Provide the [X, Y] coordinate of the cell's center where the given text is located.  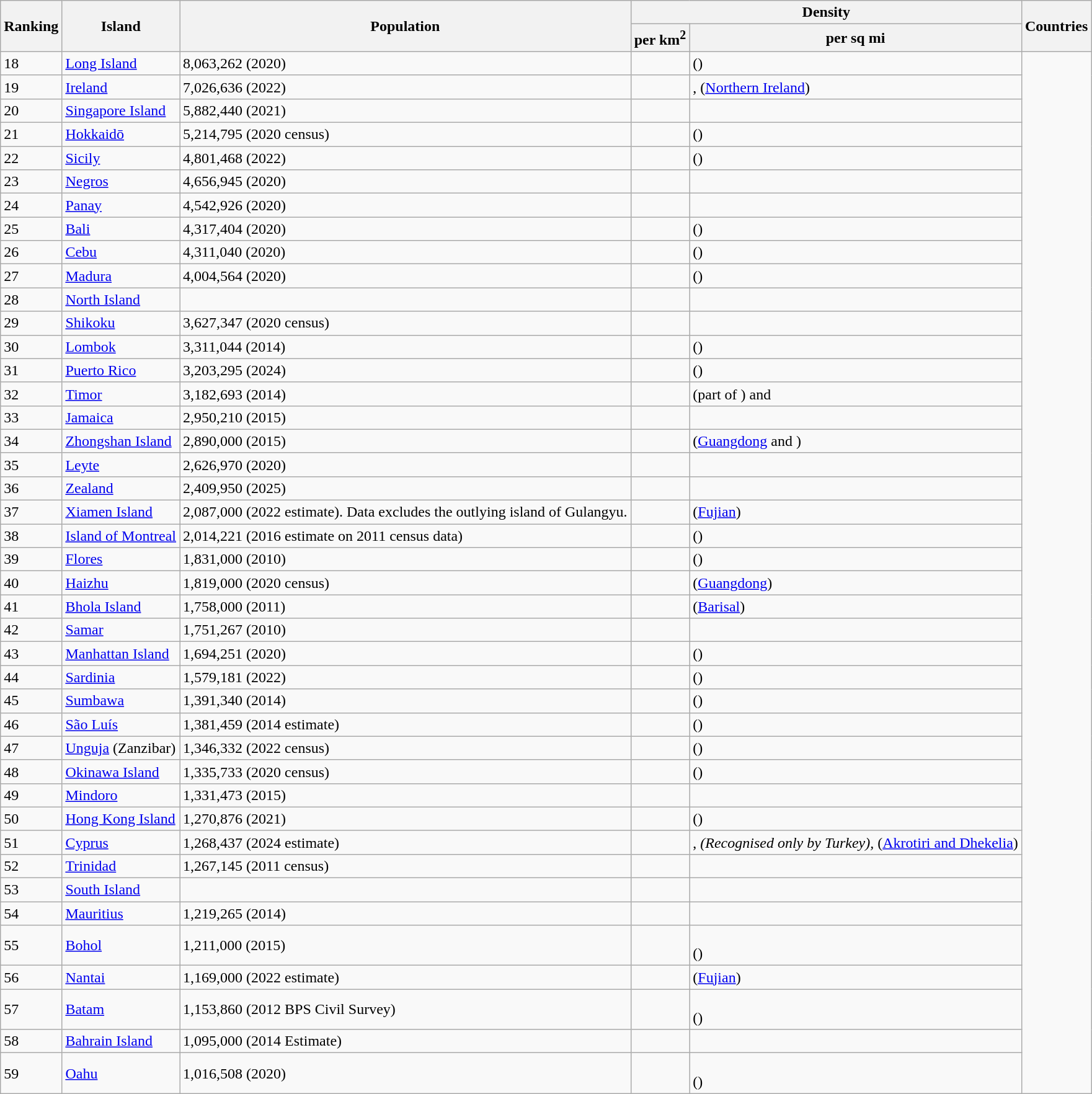
2,626,970 (2020) [406, 465]
34 [31, 441]
20 [31, 110]
1,095,000 (2014 Estimate) [406, 1041]
Lombok [121, 347]
33 [31, 417]
41 [31, 607]
27 [31, 276]
Shikoku [121, 323]
21 [31, 135]
Density [826, 12]
Island of Montreal [121, 536]
Sumbawa [121, 701]
55 [31, 945]
28 [31, 300]
4,801,468 (2022) [406, 158]
8,063,262 (2020) [406, 63]
22 [31, 158]
38 [31, 536]
Sicily [121, 158]
3,311,044 (2014) [406, 347]
Okinawa Island [121, 772]
47 [31, 748]
1,694,251 (2020) [406, 654]
Negros [121, 182]
Trinidad [121, 866]
Mindoro [121, 795]
(part of ) and [856, 394]
1,331,473 (2015) [406, 795]
2,014,221 (2016 estimate on 2011 census data) [406, 536]
, (Recognised only by Turkey), (Akrotiri and Dhekelia) [856, 842]
49 [31, 795]
1,153,860 (2012 BPS Civil Survey) [406, 1010]
4,542,926 (2020) [406, 205]
1,219,265 (2014) [406, 914]
Oahu [121, 1073]
59 [31, 1073]
46 [31, 724]
42 [31, 630]
(Guangdong) [856, 583]
7,026,636 (2022) [406, 87]
48 [31, 772]
2,950,210 (2015) [406, 417]
5,214,795 (2020 census) [406, 135]
53 [31, 890]
Unguja (Zanzibar) [121, 748]
Countries [1056, 26]
São Luís [121, 724]
Island [121, 26]
23 [31, 182]
Long Island [121, 63]
3,627,347 (2020 census) [406, 323]
57 [31, 1010]
Nantai [121, 977]
32 [31, 394]
50 [31, 819]
(Guangdong and ) [856, 441]
19 [31, 87]
(Barisal) [856, 607]
Cyprus [121, 842]
45 [31, 701]
1,381,459 (2014 estimate) [406, 724]
Bhola Island [121, 607]
39 [31, 559]
Cebu [121, 252]
per km2 [660, 38]
3,203,295 (2024) [406, 370]
Haizhu [121, 583]
54 [31, 914]
51 [31, 842]
, (Northern Ireland) [856, 87]
Zealand [121, 488]
South Island [121, 890]
29 [31, 323]
43 [31, 654]
per sq mi [856, 38]
1,758,000 (2011) [406, 607]
35 [31, 465]
44 [31, 677]
1,335,733 (2020 census) [406, 772]
26 [31, 252]
2,087,000 (2022 estimate). Data excludes the outlying island of Gulangyu. [406, 512]
37 [31, 512]
40 [31, 583]
Jamaica [121, 417]
Samar [121, 630]
Mauritius [121, 914]
2,890,000 (2015) [406, 441]
Singapore Island [121, 110]
Hong Kong Island [121, 819]
Sardinia [121, 677]
Xiamen Island [121, 512]
Puerto Rico [121, 370]
Ireland [121, 87]
Population [406, 26]
Zhongshan Island [121, 441]
1,268,437 (2024 estimate) [406, 842]
Hokkaidō [121, 135]
1,831,000 (2010) [406, 559]
52 [31, 866]
Bahrain Island [121, 1041]
4,004,564 (2020) [406, 276]
1,819,000 (2020 census) [406, 583]
Madura [121, 276]
1,751,267 (2010) [406, 630]
Panay [121, 205]
1,169,000 (2022 estimate) [406, 977]
Timor [121, 394]
4,311,040 (2020) [406, 252]
3,182,693 (2014) [406, 394]
4,656,945 (2020) [406, 182]
58 [31, 1041]
18 [31, 63]
36 [31, 488]
1,346,332 (2022 census) [406, 748]
Bali [121, 229]
2,409,950 (2025) [406, 488]
Bohol [121, 945]
1,267,145 (2011 census) [406, 866]
Ranking [31, 26]
Leyte [121, 465]
1,270,876 (2021) [406, 819]
1,016,508 (2020) [406, 1073]
56 [31, 977]
Batam [121, 1010]
30 [31, 347]
Flores [121, 559]
4,317,404 (2020) [406, 229]
24 [31, 205]
1,391,340 (2014) [406, 701]
Manhattan Island [121, 654]
1,579,181 (2022) [406, 677]
31 [31, 370]
1,211,000 (2015) [406, 945]
25 [31, 229]
North Island [121, 300]
5,882,440 (2021) [406, 110]
